Return [X, Y] of the center of cell containing provided text 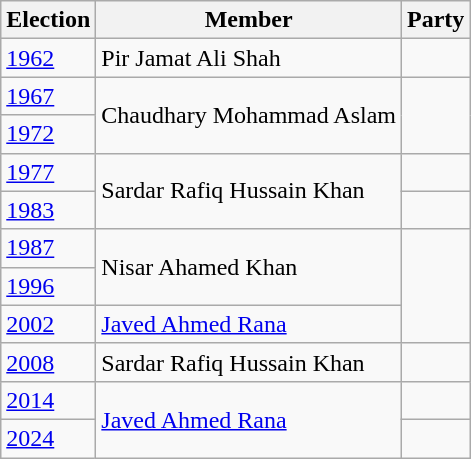
2024 [48, 438]
Pir Jamat Ali Shah [249, 58]
Nisar Ahamed Khan [249, 267]
1996 [48, 286]
2002 [48, 324]
Party [436, 20]
Election [48, 20]
1983 [48, 210]
1967 [48, 96]
2014 [48, 400]
2008 [48, 362]
1962 [48, 58]
Member [249, 20]
1972 [48, 134]
1977 [48, 172]
1987 [48, 248]
Chaudhary Mohammad Aslam [249, 115]
